For the text-containing cell, return its midpoint in (X, Y) coordinate format. 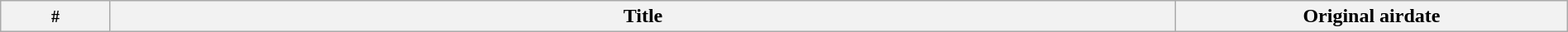
Original airdate (1372, 16)
Title (643, 16)
# (56, 16)
